Return the (X, Y) coordinate for the center point of the cell that contains the specified text.  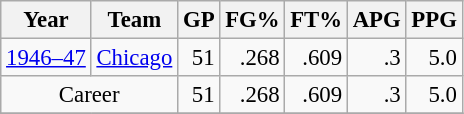
Team (134, 20)
FG% (252, 20)
GP (199, 20)
FT% (316, 20)
APG (376, 20)
Year (46, 20)
Chicago (134, 58)
PPG (434, 20)
1946–47 (46, 58)
Career (90, 95)
